Extract the [X, Y] coordinate from the center of the cell holding the provided text.  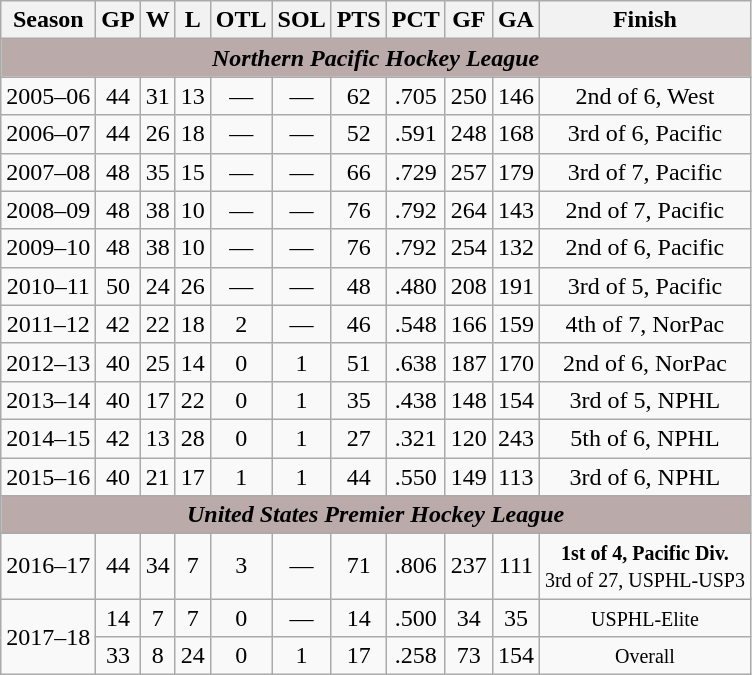
31 [158, 96]
2015–16 [48, 477]
2011–12 [48, 324]
2nd of 6, West [644, 96]
PCT [416, 20]
15 [192, 172]
143 [516, 210]
191 [516, 286]
254 [468, 248]
SOL [302, 20]
264 [468, 210]
243 [516, 438]
.500 [416, 618]
187 [468, 362]
21 [158, 477]
148 [468, 400]
2014–15 [48, 438]
2005–06 [48, 96]
33 [118, 656]
3rd of 5, NPHL [644, 400]
2016–17 [48, 566]
2007–08 [48, 172]
Finish [644, 20]
71 [358, 566]
248 [468, 134]
2008–09 [48, 210]
GF [468, 20]
2009–10 [48, 248]
5th of 6, NPHL [644, 438]
168 [516, 134]
GP [118, 20]
1st of 4, Pacific Div.3rd of 27, USPHL-USP3 [644, 566]
2nd of 6, Pacific [644, 248]
2 [241, 324]
146 [516, 96]
Season [48, 20]
.438 [416, 400]
.480 [416, 286]
.806 [416, 566]
2017–18 [48, 637]
Northern Pacific Hockey League [376, 58]
73 [468, 656]
113 [516, 477]
USPHL-Elite [644, 618]
.550 [416, 477]
50 [118, 286]
GA [516, 20]
132 [516, 248]
3 [241, 566]
2nd of 7, Pacific [644, 210]
3rd of 6, Pacific [644, 134]
2012–13 [48, 362]
Overall [644, 656]
4th of 7, NorPac [644, 324]
208 [468, 286]
2010–11 [48, 286]
149 [468, 477]
28 [192, 438]
2nd of 6, NorPac [644, 362]
3rd of 5, Pacific [644, 286]
United States Premier Hockey League [376, 515]
170 [516, 362]
257 [468, 172]
52 [358, 134]
27 [358, 438]
3rd of 7, Pacific [644, 172]
62 [358, 96]
250 [468, 96]
.321 [416, 438]
111 [516, 566]
120 [468, 438]
L [192, 20]
25 [158, 362]
.705 [416, 96]
.258 [416, 656]
179 [516, 172]
.638 [416, 362]
237 [468, 566]
51 [358, 362]
66 [358, 172]
159 [516, 324]
3rd of 6, NPHL [644, 477]
OTL [241, 20]
PTS [358, 20]
W [158, 20]
8 [158, 656]
2006–07 [48, 134]
.591 [416, 134]
166 [468, 324]
2013–14 [48, 400]
46 [358, 324]
.729 [416, 172]
.548 [416, 324]
